For the text-containing cell, return its midpoint in (x, y) coordinate format. 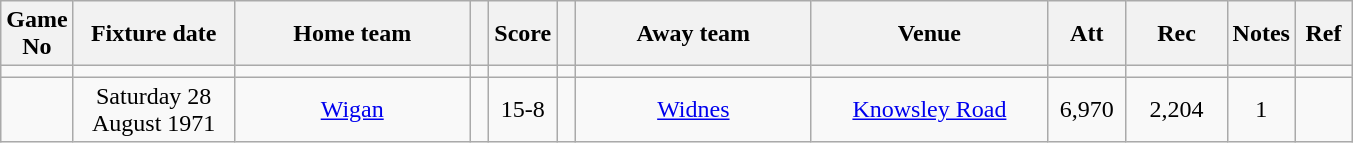
Wigan (352, 110)
Game No (37, 34)
Att (1086, 34)
Rec (1176, 34)
Home team (352, 34)
1 (1261, 110)
6,970 (1086, 110)
Ref (1323, 34)
Notes (1261, 34)
Fixture date (154, 34)
Knowsley Road (929, 110)
15-8 (523, 110)
Widnes (693, 110)
2,204 (1176, 110)
Venue (929, 34)
Saturday 28 August 1971 (154, 110)
Score (523, 34)
Away team (693, 34)
